Search for the cell housing the specified text and yield its [x, y] center coordinate. 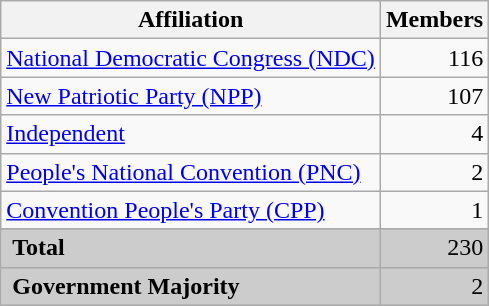
1 [434, 210]
People's National Convention (PNC) [191, 172]
Independent [191, 134]
Total [191, 248]
230 [434, 248]
Affiliation [191, 20]
116 [434, 58]
Government Majority [191, 286]
Convention People's Party (CPP) [191, 210]
Members [434, 20]
107 [434, 96]
National Democratic Congress (NDC) [191, 58]
4 [434, 134]
New Patriotic Party (NPP) [191, 96]
